Locate the cell with the specified text and output its [x, y] center coordinate. 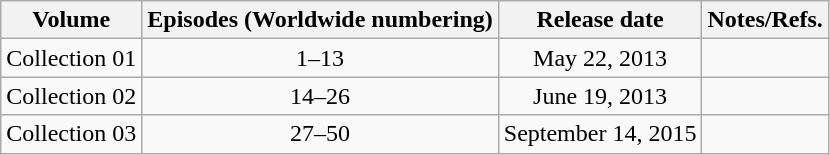
September 14, 2015 [600, 134]
Collection 02 [72, 96]
Notes/Refs. [765, 20]
June 19, 2013 [600, 96]
27–50 [320, 134]
Release date [600, 20]
Collection 01 [72, 58]
May 22, 2013 [600, 58]
14–26 [320, 96]
Episodes (Worldwide numbering) [320, 20]
Collection 03 [72, 134]
Volume [72, 20]
1–13 [320, 58]
